Locate the cell with the specified text and output its [X, Y] center coordinate. 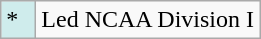
* [18, 20]
Led NCAA Division I [148, 20]
